For the text-containing cell, return its midpoint in (x, y) coordinate format. 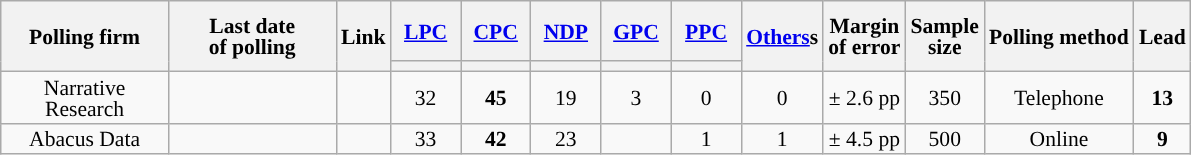
CPC (496, 31)
32 (426, 97)
Online (1059, 138)
23 (566, 138)
45 (496, 97)
PPC (706, 31)
42 (496, 138)
9 (1162, 138)
Telephone (1059, 97)
Polling firm (85, 36)
19 (566, 97)
Lead (1162, 36)
± 4.5 pp (864, 138)
3 (636, 97)
± 2.6 pp (864, 97)
350 (945, 97)
GPC (636, 31)
13 (1162, 97)
Samplesize (945, 36)
Narrative Research (85, 97)
LPC (426, 31)
Otherss (782, 36)
Abacus Data (85, 138)
NDP (566, 31)
500 (945, 138)
Link (364, 36)
Polling method (1059, 36)
Last dateof polling (252, 36)
33 (426, 138)
Marginof error (864, 36)
